Return the (x, y) coordinate for the center point of the cell that contains the specified text.  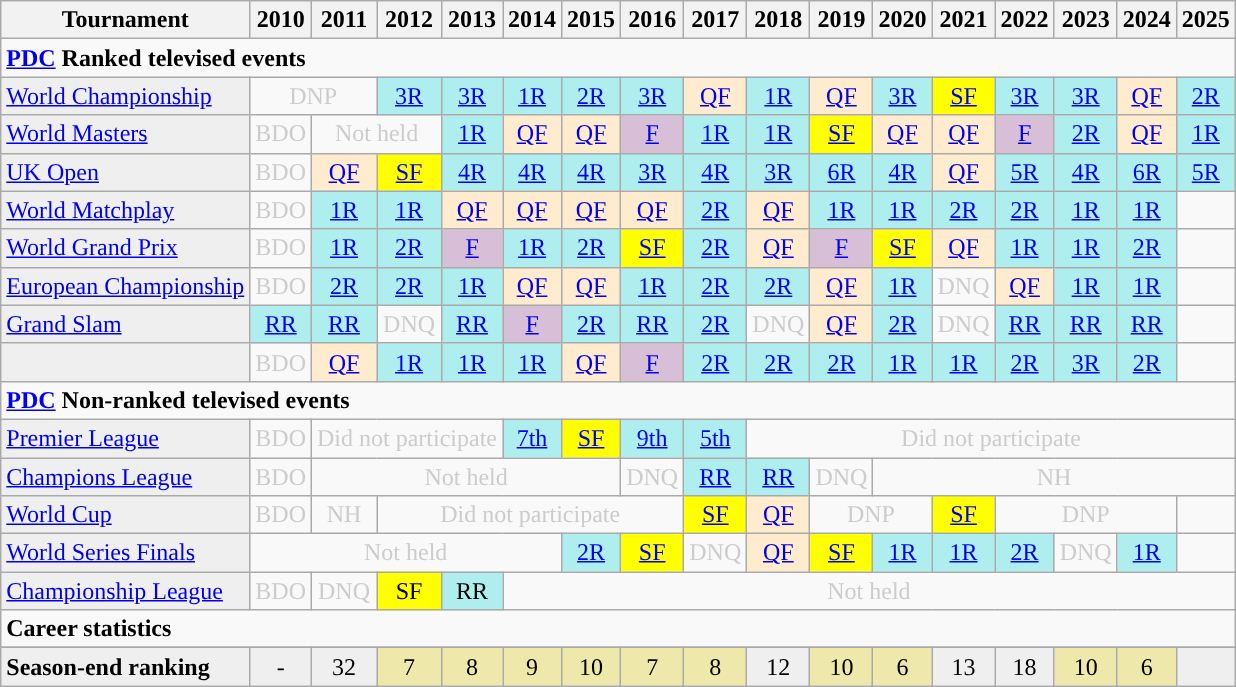
2013 (472, 20)
2020 (902, 20)
12 (778, 667)
2014 (532, 20)
2018 (778, 20)
Grand Slam (126, 324)
2025 (1206, 20)
2010 (281, 20)
2011 (344, 20)
Career statistics (618, 629)
World Matchplay (126, 210)
2015 (592, 20)
5th (716, 438)
World Championship (126, 96)
- (281, 667)
World Masters (126, 134)
World Cup (126, 515)
2019 (842, 20)
2021 (964, 20)
2023 (1086, 20)
9 (532, 667)
Champions League (126, 477)
18 (1024, 667)
9th (652, 438)
Premier League (126, 438)
PDC Non-ranked televised events (618, 400)
European Championship (126, 286)
World Series Finals (126, 553)
2012 (410, 20)
13 (964, 667)
Championship League (126, 591)
2022 (1024, 20)
World Grand Prix (126, 248)
2017 (716, 20)
2016 (652, 20)
32 (344, 667)
PDC Ranked televised events (618, 58)
7th (532, 438)
Season-end ranking (126, 667)
UK Open (126, 172)
Tournament (126, 20)
2024 (1146, 20)
